Output the [X, Y] coordinate of the center of the cell containing the given text.  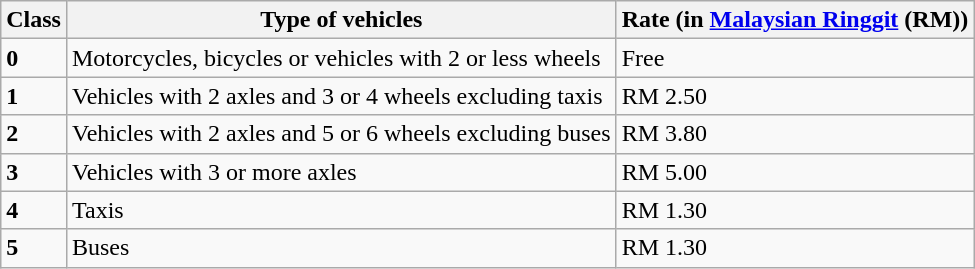
RM 2.50 [795, 96]
RM 5.00 [795, 172]
0 [34, 58]
1 [34, 96]
Free [795, 58]
Vehicles with 2 axles and 3 or 4 wheels excluding taxis [341, 96]
5 [34, 248]
Vehicles with 2 axles and 5 or 6 wheels excluding buses [341, 134]
Taxis [341, 210]
Buses [341, 248]
Vehicles with 3 or more axles [341, 172]
Class [34, 20]
2 [34, 134]
RM 3.80 [795, 134]
Rate (in Malaysian Ringgit (RM)) [795, 20]
3 [34, 172]
Motorcycles, bicycles or vehicles with 2 or less wheels [341, 58]
4 [34, 210]
Type of vehicles [341, 20]
